Search for the cell housing the specified text and yield its [X, Y] center coordinate. 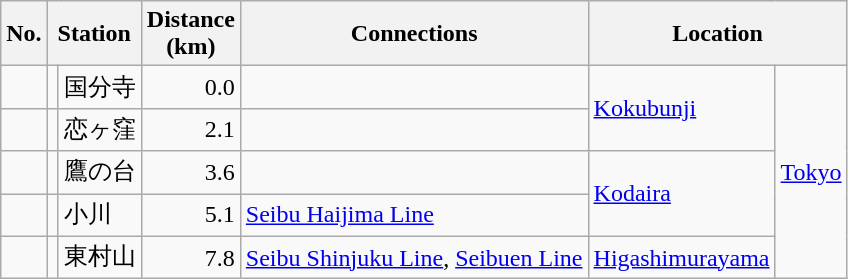
恋ヶ窪 [100, 130]
Kokubunji [682, 108]
鷹の台 [100, 172]
小川 [100, 216]
Station [94, 34]
Location [718, 34]
5.1 [190, 216]
東村山 [100, 258]
7.8 [190, 258]
国分寺 [100, 88]
Connections [414, 34]
Seibu Haijima Line [414, 216]
Seibu Shinjuku Line, Seibuen Line [414, 258]
0.0 [190, 88]
Tokyo [811, 172]
3.6 [190, 172]
No. [24, 34]
Kodaira [682, 194]
Higashimurayama [682, 258]
2.1 [190, 130]
Distance(km) [190, 34]
